Capture the cell that displays the provided text and extract its (x, y) central coordinate. 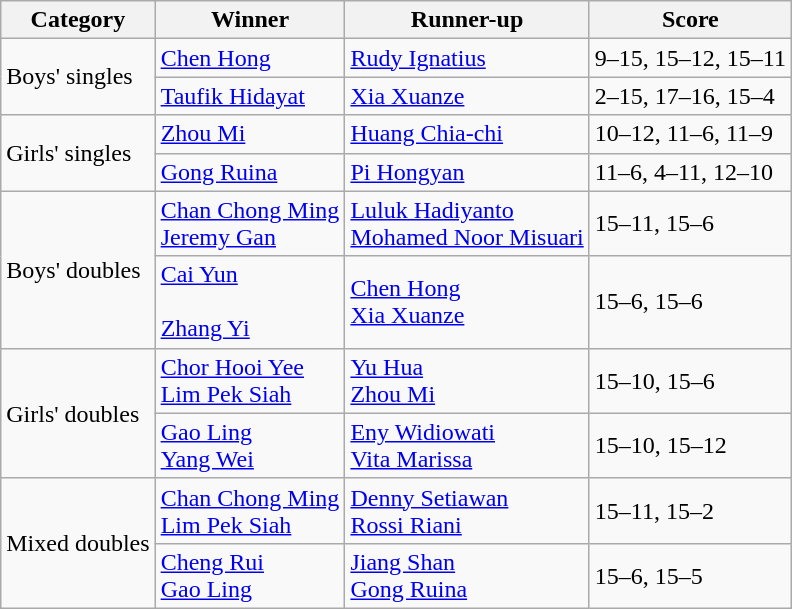
Gao Ling Yang Wei (250, 446)
Category (78, 20)
Rudy Ignatius (467, 58)
Taufik Hidayat (250, 96)
Huang Chia-chi (467, 134)
Runner-up (467, 20)
15–6, 15–6 (690, 302)
2–15, 17–16, 15–4 (690, 96)
Winner (250, 20)
Girls' doubles (78, 413)
Zhou Mi (250, 134)
Gong Ruina (250, 172)
Chen Hong (250, 58)
Boys' singles (78, 77)
Yu Hua Zhou Mi (467, 380)
Chan Chong Ming Lim Pek Siah (250, 510)
15–6, 15–5 (690, 576)
Eny Widiowati Vita Marissa (467, 446)
9–15, 15–12, 15–11 (690, 58)
Luluk Hadiyanto Mohamed Noor Misuari (467, 224)
Chen Hong Xia Xuanze (467, 302)
Boys' doubles (78, 270)
Pi Hongyan (467, 172)
15–11, 15–6 (690, 224)
Denny Setiawan Rossi Riani (467, 510)
15–10, 15–6 (690, 380)
15–10, 15–12 (690, 446)
Xia Xuanze (467, 96)
Mixed doubles (78, 543)
10–12, 11–6, 11–9 (690, 134)
Jiang Shan Gong Ruina (467, 576)
15–11, 15–2 (690, 510)
Score (690, 20)
Girls' singles (78, 153)
Cheng Rui Gao Ling (250, 576)
Chan Chong Ming Jeremy Gan (250, 224)
Chor Hooi Yee Lim Pek Siah (250, 380)
11–6, 4–11, 12–10 (690, 172)
Cai Yun Zhang Yi (250, 302)
